Locate the cell with the specified text and output its (X, Y) center coordinate. 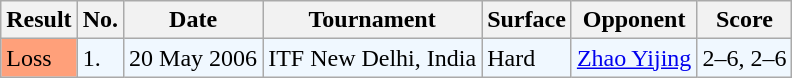
ITF New Delhi, India (372, 58)
Opponent (634, 20)
Surface (527, 20)
Tournament (372, 20)
No. (100, 20)
Hard (527, 58)
20 May 2006 (194, 58)
Score (744, 20)
Loss (39, 58)
Zhao Yijing (634, 58)
Date (194, 20)
1. (100, 58)
2–6, 2–6 (744, 58)
Result (39, 20)
